From the cell containing the given text, extract its center point as [X, Y] coordinate. 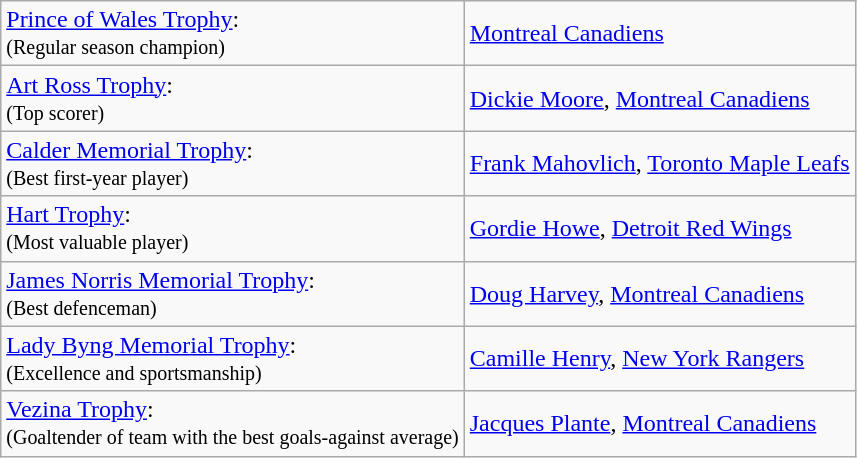
Calder Memorial Trophy:(Best first-year player) [233, 164]
Gordie Howe, Detroit Red Wings [660, 228]
Dickie Moore, Montreal Canadiens [660, 98]
Lady Byng Memorial Trophy:(Excellence and sportsmanship) [233, 358]
Montreal Canadiens [660, 34]
Prince of Wales Trophy:(Regular season champion) [233, 34]
Frank Mahovlich, Toronto Maple Leafs [660, 164]
Art Ross Trophy:(Top scorer) [233, 98]
Vezina Trophy:(Goaltender of team with the best goals-against average) [233, 424]
James Norris Memorial Trophy:(Best defenceman) [233, 294]
Jacques Plante, Montreal Canadiens [660, 424]
Doug Harvey, Montreal Canadiens [660, 294]
Hart Trophy:(Most valuable player) [233, 228]
Camille Henry, New York Rangers [660, 358]
